Detect which cell encompasses the target text, then output its [x, y] center coordinate. 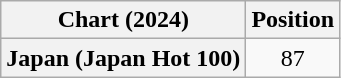
87 [293, 58]
Japan (Japan Hot 100) [124, 58]
Position [293, 20]
Chart (2024) [124, 20]
